Determine the (X, Y) coordinate at the center of the cell enclosing the given text.  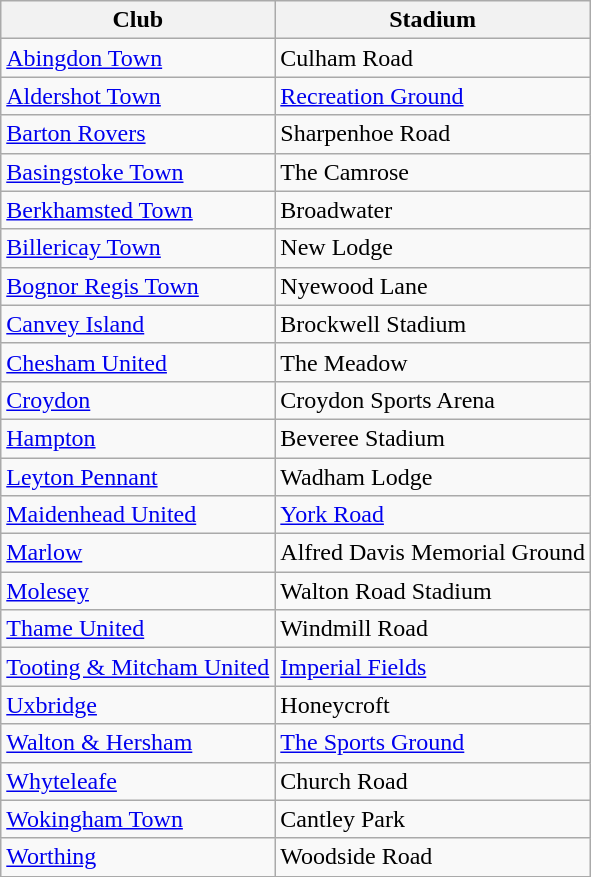
Wadham Lodge (433, 477)
Culham Road (433, 58)
New Lodge (433, 248)
Stadium (433, 20)
Hampton (138, 438)
Canvey Island (138, 324)
Sharpenhoe Road (433, 134)
Croydon (138, 400)
Broadwater (433, 210)
Windmill Road (433, 629)
Walton Road Stadium (433, 591)
Woodside Road (433, 857)
Wokingham Town (138, 819)
Brockwell Stadium (433, 324)
The Meadow (433, 362)
Barton Rovers (138, 134)
Worthing (138, 857)
Berkhamsted Town (138, 210)
The Camrose (433, 172)
Imperial Fields (433, 667)
Club (138, 20)
Maidenhead United (138, 515)
Aldershot Town (138, 96)
Uxbridge (138, 705)
Basingstoke Town (138, 172)
Bognor Regis Town (138, 286)
Alfred Davis Memorial Ground (433, 553)
The Sports Ground (433, 743)
Molesey (138, 591)
Billericay Town (138, 248)
Abingdon Town (138, 58)
Beveree Stadium (433, 438)
Recreation Ground (433, 96)
Croydon Sports Arena (433, 400)
Nyewood Lane (433, 286)
Walton & Hersham (138, 743)
Thame United (138, 629)
Church Road (433, 781)
Leyton Pennant (138, 477)
Chesham United (138, 362)
Honeycroft (433, 705)
York Road (433, 515)
Marlow (138, 553)
Whyteleafe (138, 781)
Tooting & Mitcham United (138, 667)
Cantley Park (433, 819)
